Extract the (X, Y) coordinate from the center of the cell holding the provided text.  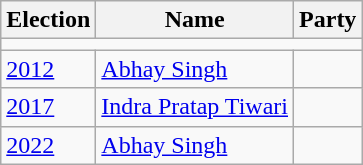
2022 (48, 145)
2017 (48, 107)
Name (195, 20)
Indra Pratap Tiwari (195, 107)
2012 (48, 69)
Election (48, 20)
Party (328, 20)
